Detect which cell encompasses the target text, then output its [X, Y] center coordinate. 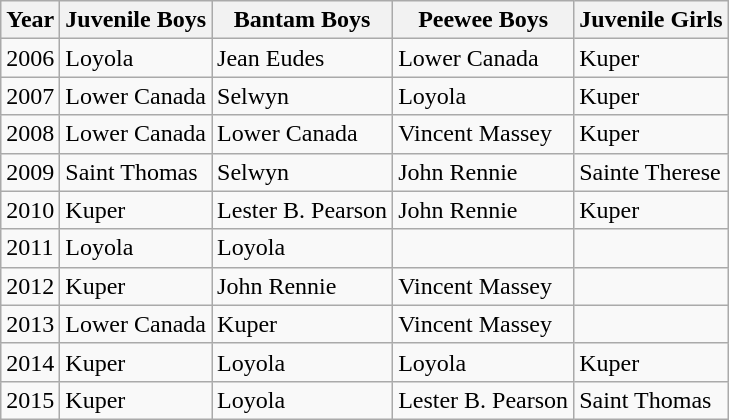
2008 [30, 134]
Bantam Boys [302, 20]
2011 [30, 248]
Jean Eudes [302, 58]
2009 [30, 172]
Peewee Boys [484, 20]
Sainte Therese [651, 172]
2013 [30, 324]
2014 [30, 362]
Year [30, 20]
2010 [30, 210]
2006 [30, 58]
Juvenile Girls [651, 20]
2015 [30, 400]
2007 [30, 96]
2012 [30, 286]
Juvenile Boys [136, 20]
